Provide the [X, Y] coordinate of the cell's center where the given text is located.  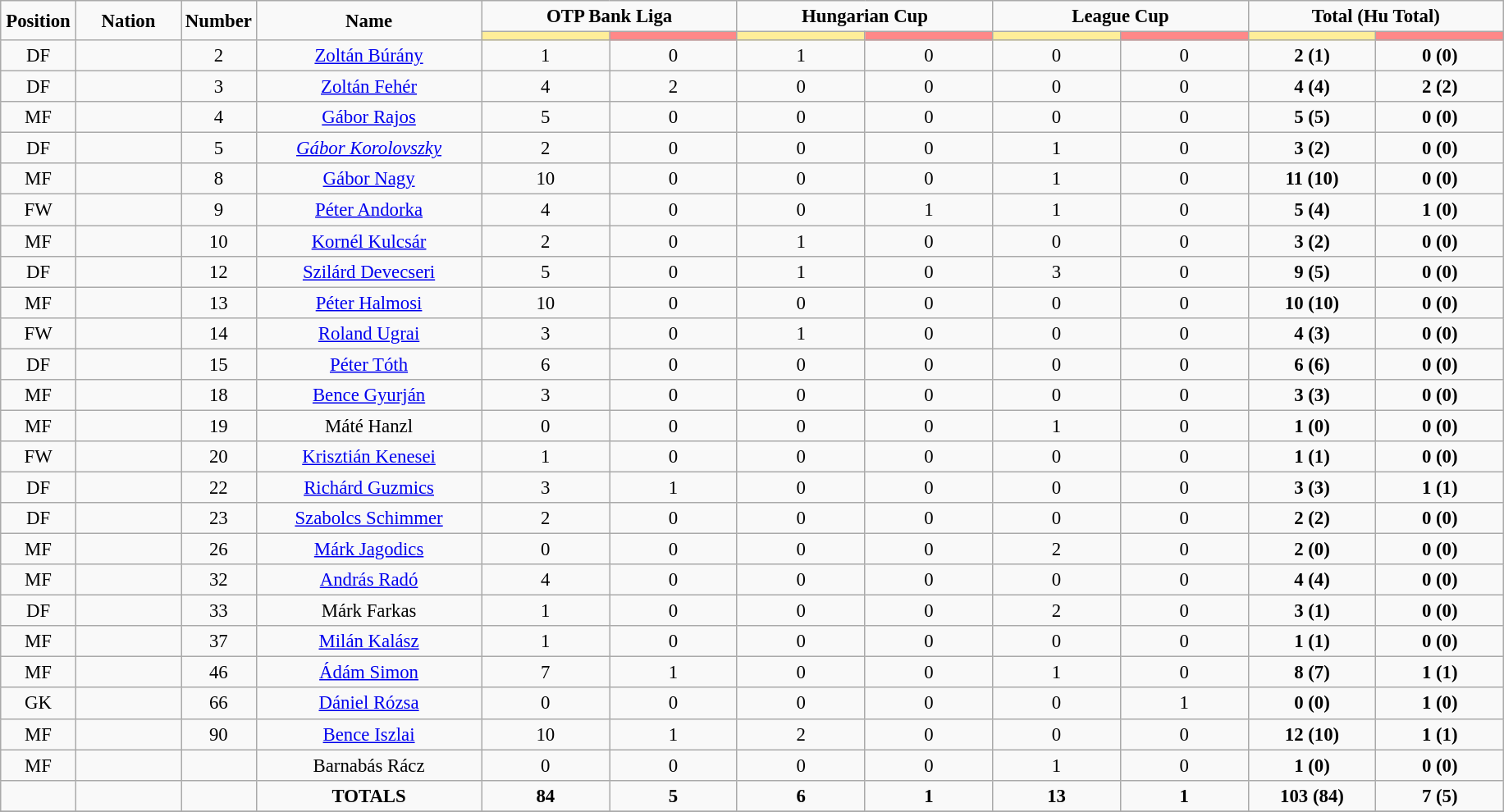
12 [219, 271]
Milán Kalász [369, 641]
OTP Bank Liga [609, 16]
Krisztián Kenesei [369, 457]
32 [219, 580]
Péter Andorka [369, 210]
Zoltán Búrány [369, 56]
Name [369, 21]
23 [219, 518]
20 [219, 457]
Richárd Guzmics [369, 487]
Kornél Kulcsár [369, 241]
7 [546, 673]
5 (4) [1312, 210]
2 (1) [1312, 56]
Zoltán Fehér [369, 87]
11 (10) [1312, 180]
8 [219, 180]
5 (5) [1312, 117]
66 [219, 704]
3 (1) [1312, 611]
Gábor Korolovszky [369, 148]
2 (0) [1312, 550]
103 (84) [1312, 796]
19 [219, 426]
András Radó [369, 580]
Dániel Rózsa [369, 704]
Total (Hu Total) [1376, 16]
League Cup [1121, 16]
Márk Jagodics [369, 550]
Position [39, 21]
Hungarian Cup [865, 16]
Nation [128, 21]
Ádám Simon [369, 673]
Szabolcs Schimmer [369, 518]
Roland Ugrai [369, 333]
4 (3) [1312, 333]
46 [219, 673]
6 (6) [1312, 364]
18 [219, 395]
12 (10) [1312, 734]
90 [219, 734]
26 [219, 550]
37 [219, 641]
Szilárd Devecseri [369, 271]
Péter Halmosi [369, 303]
TOTALS [369, 796]
Barnabás Rácz [369, 765]
22 [219, 487]
8 (7) [1312, 673]
Péter Tóth [369, 364]
Máté Hanzl [369, 426]
10 (10) [1312, 303]
Gábor Rajos [369, 117]
15 [219, 364]
GK [39, 704]
9 [219, 210]
Bence Gyurján [369, 395]
84 [546, 796]
Gábor Nagy [369, 180]
7 (5) [1440, 796]
Bence Iszlai [369, 734]
Márk Farkas [369, 611]
9 (5) [1312, 271]
33 [219, 611]
14 [219, 333]
Number [219, 21]
